Provide the [x, y] coordinate of the cell's center where the given text is located.  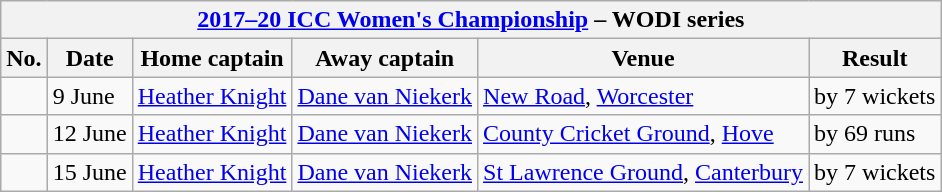
Date [90, 58]
15 June [90, 172]
9 June [90, 96]
Result [875, 58]
Away captain [385, 58]
New Road, Worcester [644, 96]
2017–20 ICC Women's Championship – WODI series [471, 20]
No. [24, 58]
Venue [644, 58]
Home captain [212, 58]
by 69 runs [875, 134]
County Cricket Ground, Hove [644, 134]
St Lawrence Ground, Canterbury [644, 172]
12 June [90, 134]
